Determine the [x, y] coordinate at the center of the cell enclosing the given text.  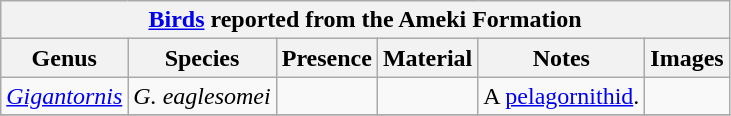
Notes [562, 58]
A pelagornithid. [562, 96]
G. eaglesomei [202, 96]
Genus [64, 58]
Species [202, 58]
Material [427, 58]
Gigantornis [64, 96]
Birds reported from the Ameki Formation [365, 20]
Presence [326, 58]
Images [687, 58]
